Detect which cell encompasses the target text, then output its (x, y) center coordinate. 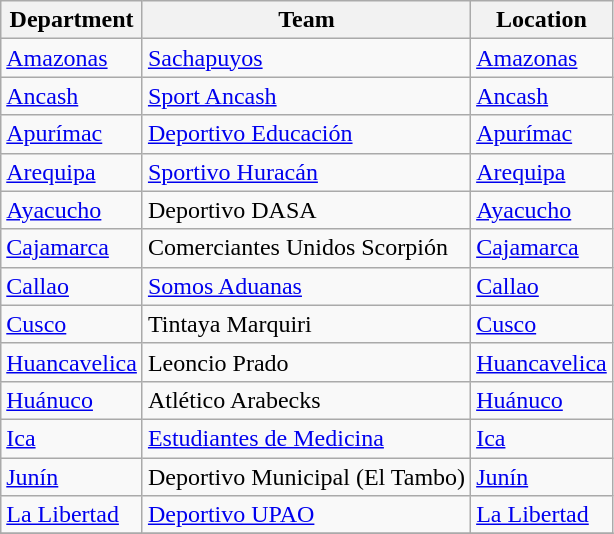
Deportivo UPAO (306, 515)
Sachapuyos (306, 58)
Comerciantes Unidos Scorpión (306, 248)
Deportivo DASA (306, 210)
Somos Aduanas (306, 286)
Deportivo Educación (306, 134)
Department (72, 20)
Tintaya Marquiri (306, 324)
Estudiantes de Medicina (306, 438)
Location (542, 20)
Team (306, 20)
Deportivo Municipal (El Tambo) (306, 477)
Sportivo Huracán (306, 172)
Sport Ancash (306, 96)
Atlético Arabecks (306, 400)
Leoncio Prado (306, 362)
